Determine the [X, Y] coordinate at the center of the cell enclosing the given text.  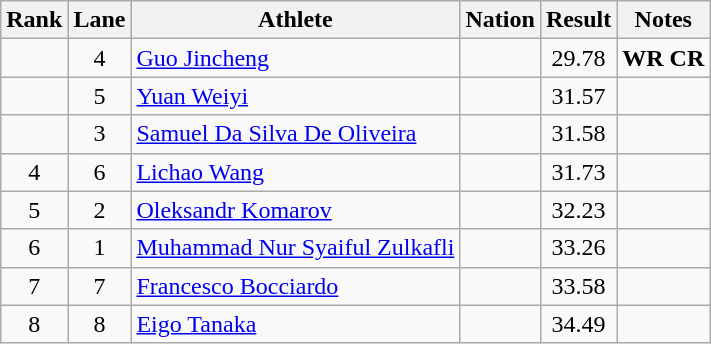
31.57 [578, 96]
Muhammad Nur Syaiful Zulkafli [296, 248]
34.49 [578, 324]
Lichao Wang [296, 172]
Notes [664, 20]
31.58 [578, 134]
1 [100, 248]
Athlete [296, 20]
Samuel Da Silva De Oliveira [296, 134]
2 [100, 210]
Eigo Tanaka [296, 324]
Result [578, 20]
Oleksandr Komarov [296, 210]
Francesco Bocciardo [296, 286]
3 [100, 134]
Lane [100, 20]
Nation [500, 20]
32.23 [578, 210]
33.58 [578, 286]
31.73 [578, 172]
33.26 [578, 248]
Yuan Weiyi [296, 96]
Rank [34, 20]
29.78 [578, 58]
Guo Jincheng [296, 58]
WR CR [664, 58]
